Search for the cell housing the specified text and yield its [X, Y] center coordinate. 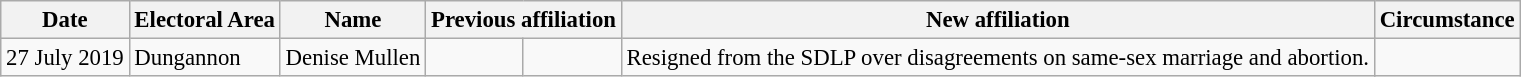
Circumstance [1447, 20]
Name [352, 20]
Resigned from the SDLP over disagreements on same-sex marriage and abortion. [998, 58]
Electoral Area [204, 20]
Denise Mullen [352, 58]
27 July 2019 [65, 58]
New affiliation [998, 20]
Date [65, 20]
Dungannon [204, 58]
Previous affiliation [524, 20]
